Identify which cell holds the provided text, then report its (x, y) central coordinate. 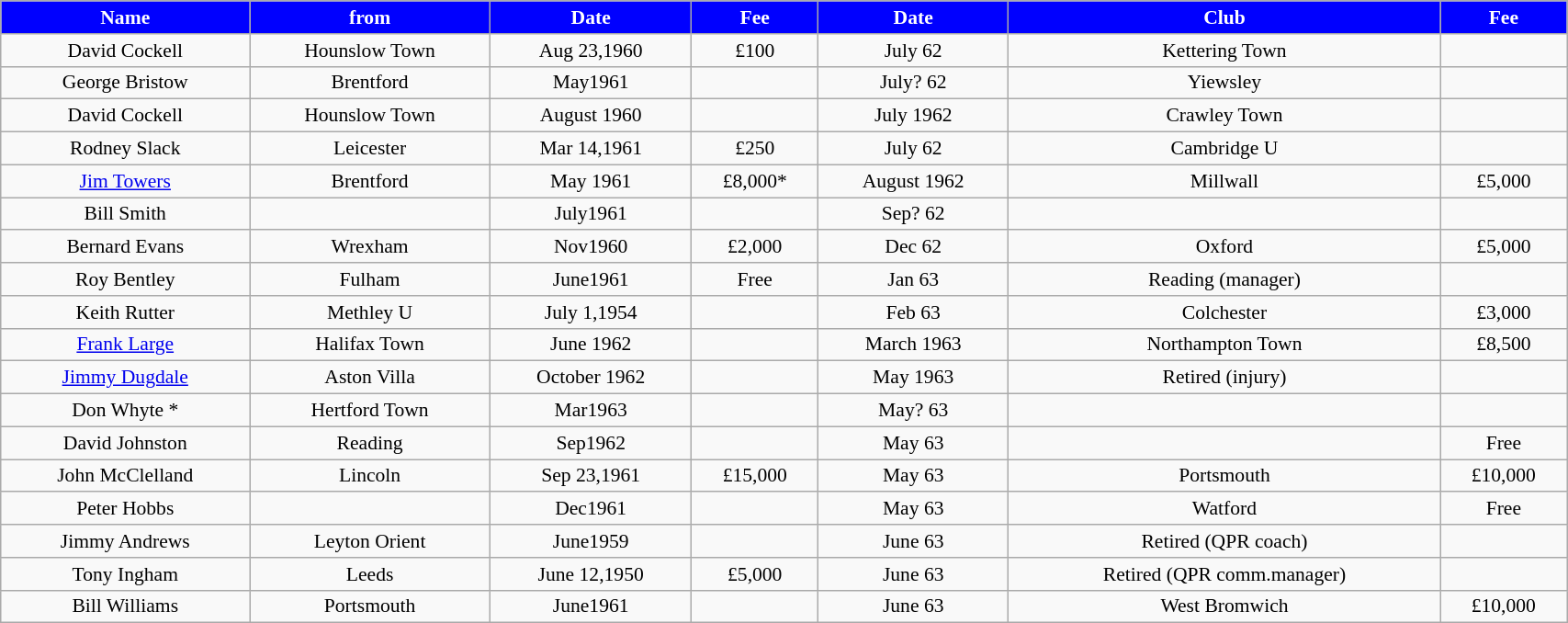
Mar1963 (591, 411)
May 1961 (591, 181)
Peter Hobbs (125, 509)
West Bromwich (1224, 606)
Feb 63 (913, 312)
Bill Williams (125, 606)
October 1962 (591, 378)
Nov1960 (591, 247)
Sep1962 (591, 443)
May 1963 (913, 378)
Fulham (370, 279)
June1959 (591, 541)
Bill Smith (125, 214)
Retired (QPR comm.manager) (1224, 574)
Methley U (370, 312)
July 1,1954 (591, 312)
Halifax Town (370, 345)
Wrexham (370, 247)
Jim Towers (125, 181)
Bernard Evans (125, 247)
June 1962 (591, 345)
Jan 63 (913, 279)
£8,500 (1504, 345)
Aston Villa (370, 378)
Retired (QPR coach) (1224, 541)
March 1963 (913, 345)
June 12,1950 (591, 574)
Leyton Orient (370, 541)
Reading (manager) (1224, 279)
Lincoln (370, 476)
May? 63 (913, 411)
£8,000* (755, 181)
Crawley Town (1224, 116)
£100 (755, 51)
Millwall (1224, 181)
Leeds (370, 574)
John McClelland (125, 476)
£15,000 (755, 476)
Rodney Slack (125, 149)
Watford (1224, 509)
August 1962 (913, 181)
£3,000 (1504, 312)
Northampton Town (1224, 345)
Aug 23,1960 (591, 51)
Cambridge U (1224, 149)
July? 62 (913, 83)
Kettering Town (1224, 51)
George Bristow (125, 83)
Mar 14,1961 (591, 149)
Colchester (1224, 312)
Tony Ingham (125, 574)
August 1960 (591, 116)
Hertford Town (370, 411)
Sep 23,1961 (591, 476)
£250 (755, 149)
Name (125, 17)
from (370, 17)
Yiewsley (1224, 83)
Jimmy Dugdale (125, 378)
Frank Large (125, 345)
Leicester (370, 149)
David Johnston (125, 443)
Dec1961 (591, 509)
Roy Bentley (125, 279)
Don Whyte * (125, 411)
Reading (370, 443)
July 1962 (913, 116)
£2,000 (755, 247)
Retired (injury) (1224, 378)
Keith Rutter (125, 312)
Dec 62 (913, 247)
July1961 (591, 214)
Oxford (1224, 247)
Club (1224, 17)
May1961 (591, 83)
Jimmy Andrews (125, 541)
Sep? 62 (913, 214)
